Extract the (x, y) coordinate from the center of the cell holding the provided text.  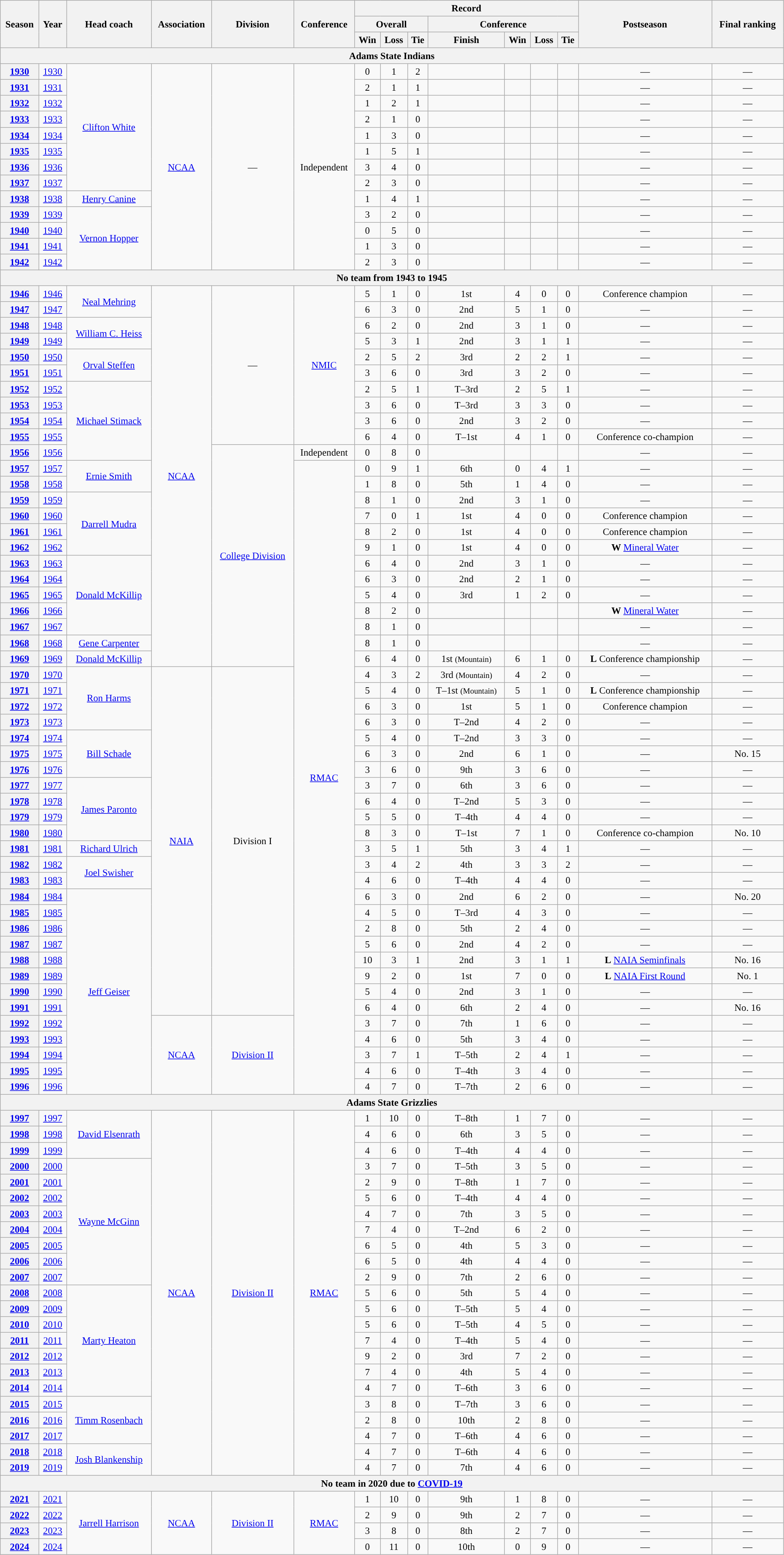
No. 10 (747, 833)
William C. Heiss (109, 333)
Jeff Geiser (109, 991)
Division I (253, 841)
NMIC (324, 365)
No team in 2020 due to COVID-19 (392, 1483)
Adams State Indians (392, 56)
Darrell Mudra (109, 524)
Record (466, 8)
Postseason (645, 24)
David Elsenrath (109, 1134)
Association (181, 24)
James Paronto (109, 809)
No. 1 (747, 976)
8th (466, 1531)
No team from 1943 to 1945 (392, 278)
Vernon Hopper (109, 238)
Wayne McGinn (109, 1222)
Neal Mehring (109, 302)
Bill Schade (109, 753)
Finish (466, 40)
1st (Mountain) (466, 659)
Division (253, 24)
Season (19, 24)
Timm Rosenbach (109, 1420)
Adams State Grizzlies (392, 1103)
Michael Stimack (109, 421)
11 (394, 1547)
Final ranking (747, 24)
L NAIA First Round (645, 976)
Henry Canine (109, 199)
Year (53, 24)
Gene Carpenter (109, 643)
Head coach (109, 24)
L NAIA Seminfinals (645, 960)
Marty Heaton (109, 1341)
3rd (Mountain) (466, 675)
College Division (253, 556)
Joel Swisher (109, 872)
No. 20 (747, 896)
Josh Blankenship (109, 1460)
Orval Steffen (109, 365)
NAIA (181, 841)
Jarrell Harrison (109, 1523)
T–1st (Mountain) (466, 690)
Overall (391, 24)
No. 15 (747, 754)
Richard Ulrich (109, 849)
Ernie Smith (109, 476)
Clifton White (109, 127)
Ron Harms (109, 698)
